Detect which cell encompasses the target text, then output its [x, y] center coordinate. 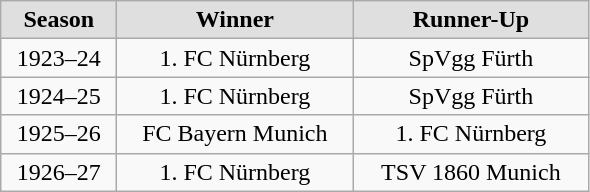
Runner-Up [471, 20]
Season [59, 20]
TSV 1860 Munich [471, 172]
1926–27 [59, 172]
1924–25 [59, 96]
FC Bayern Munich [235, 134]
1925–26 [59, 134]
Winner [235, 20]
1923–24 [59, 58]
